Return the (X, Y) coordinate for the center point of the cell that contains the specified text.  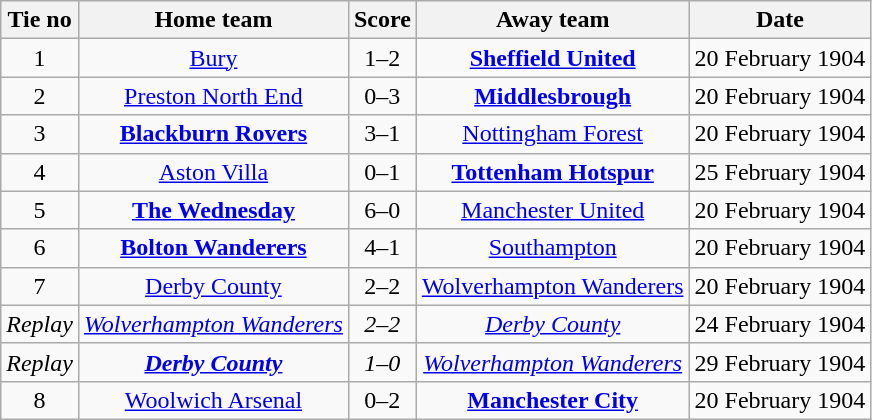
1–0 (382, 362)
0–1 (382, 172)
Sheffield United (552, 58)
7 (40, 286)
1 (40, 58)
Manchester City (552, 400)
3–1 (382, 134)
24 February 1904 (780, 324)
0–3 (382, 96)
Tottenham Hotspur (552, 172)
Manchester United (552, 210)
Bolton Wanderers (213, 248)
8 (40, 400)
Away team (552, 20)
Preston North End (213, 96)
6–0 (382, 210)
Date (780, 20)
Southampton (552, 248)
25 February 1904 (780, 172)
Bury (213, 58)
Blackburn Rovers (213, 134)
Score (382, 20)
Aston Villa (213, 172)
6 (40, 248)
29 February 1904 (780, 362)
The Wednesday (213, 210)
1–2 (382, 58)
2 (40, 96)
4–1 (382, 248)
Home team (213, 20)
Tie no (40, 20)
5 (40, 210)
Middlesbrough (552, 96)
Woolwich Arsenal (213, 400)
3 (40, 134)
Nottingham Forest (552, 134)
4 (40, 172)
0–2 (382, 400)
